Capture the cell that displays the provided text and extract its [X, Y] central coordinate. 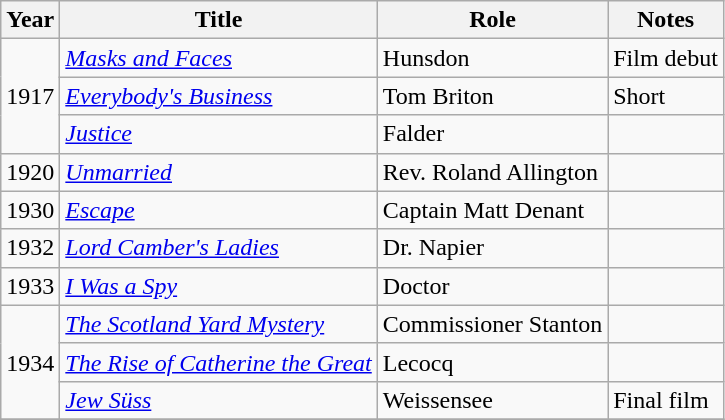
Everybody's Business [218, 96]
Final film [666, 400]
Short [666, 96]
I Was a Spy [218, 286]
Dr. Napier [492, 248]
Captain Matt Denant [492, 210]
Title [218, 20]
Weissensee [492, 400]
Justice [218, 134]
Notes [666, 20]
1930 [30, 210]
Lecocq [492, 362]
Rev. Roland Allington [492, 172]
Jew Süss [218, 400]
Role [492, 20]
Commissioner Stanton [492, 324]
Year [30, 20]
Falder [492, 134]
1917 [30, 96]
Escape [218, 210]
Doctor [492, 286]
Film debut [666, 58]
1933 [30, 286]
Tom Briton [492, 96]
1920 [30, 172]
1934 [30, 362]
The Rise of Catherine the Great [218, 362]
Hunsdon [492, 58]
The Scotland Yard Mystery [218, 324]
Lord Camber's Ladies [218, 248]
1932 [30, 248]
Masks and Faces [218, 58]
Unmarried [218, 172]
